Search for the cell housing the specified text and yield its [X, Y] center coordinate. 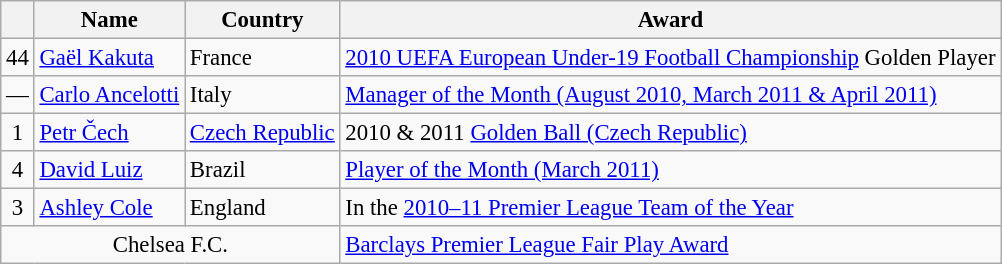
2010 & 2011 Golden Ball (Czech Republic) [670, 133]
Ashley Cole [109, 208]
Manager of the Month (August 2010, March 2011 & April 2011) [670, 95]
Barclays Premier League Fair Play Award [670, 245]
In the 2010–11 Premier League Team of the Year [670, 208]
Carlo Ancelotti [109, 95]
Chelsea F.C. [170, 245]
England [262, 208]
Country [262, 20]
1 [18, 133]
44 [18, 58]
Gaël Kakuta [109, 58]
3 [18, 208]
Brazil [262, 170]
Player of the Month (March 2011) [670, 170]
France [262, 58]
Petr Čech [109, 133]
— [18, 95]
Czech Republic [262, 133]
David Luiz [109, 170]
4 [18, 170]
Name [109, 20]
2010 UEFA European Under-19 Football Championship Golden Player [670, 58]
Italy [262, 95]
Award [670, 20]
